Detect which cell encompasses the target text, then output its (X, Y) center coordinate. 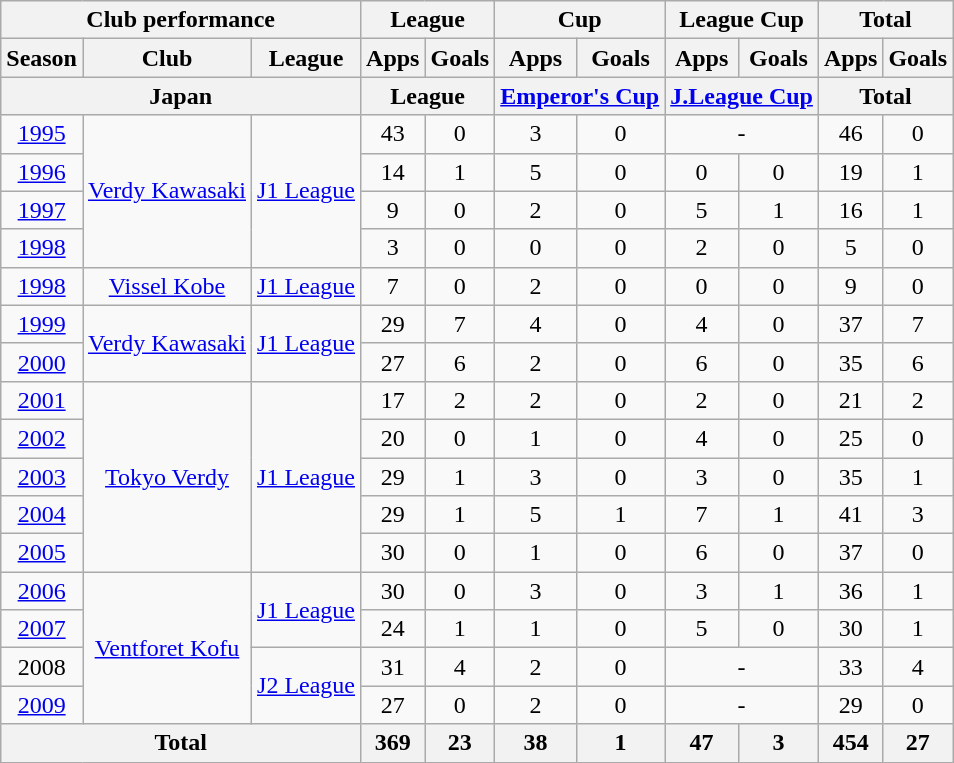
46 (850, 134)
454 (850, 743)
17 (393, 400)
16 (850, 210)
2005 (42, 553)
38 (536, 743)
23 (460, 743)
Season (42, 58)
Vissel Kobe (166, 286)
1999 (42, 324)
2008 (42, 667)
J.League Cup (742, 96)
Ventforet Kofu (166, 648)
2003 (42, 477)
1995 (42, 134)
2000 (42, 362)
43 (393, 134)
2004 (42, 515)
1996 (42, 172)
31 (393, 667)
1997 (42, 210)
2006 (42, 591)
2002 (42, 438)
369 (393, 743)
20 (393, 438)
2001 (42, 400)
21 (850, 400)
25 (850, 438)
36 (850, 591)
2007 (42, 629)
Emperor's Cup (580, 96)
47 (702, 743)
24 (393, 629)
J2 League (306, 686)
Club performance (181, 20)
Cup (580, 20)
Tokyo Verdy (166, 476)
Japan (181, 96)
14 (393, 172)
2009 (42, 705)
League Cup (742, 20)
19 (850, 172)
33 (850, 667)
41 (850, 515)
Club (166, 58)
